Identify which cell holds the provided text, then report its [x, y] central coordinate. 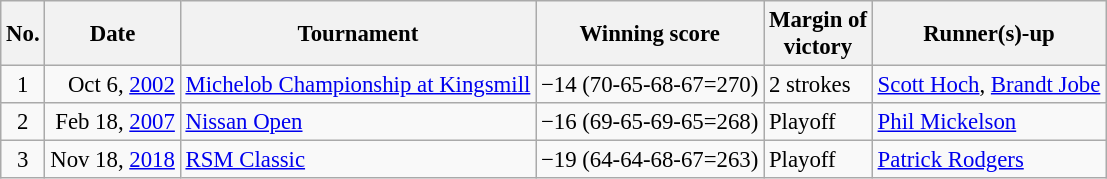
2 [23, 122]
−16 (69-65-69-65=268) [650, 122]
RSM Classic [358, 160]
Phil Mickelson [988, 122]
Michelob Championship at Kingsmill [358, 85]
3 [23, 160]
−19 (64-64-68-67=263) [650, 160]
Oct 6, 2002 [112, 85]
Tournament [358, 34]
1 [23, 85]
Nov 18, 2018 [112, 160]
−14 (70-65-68-67=270) [650, 85]
2 strokes [818, 85]
Feb 18, 2007 [112, 122]
Date [112, 34]
Nissan Open [358, 122]
Runner(s)-up [988, 34]
Margin ofvictory [818, 34]
Winning score [650, 34]
Patrick Rodgers [988, 160]
No. [23, 34]
Scott Hoch, Brandt Jobe [988, 85]
